For the text-containing cell, return its midpoint in (X, Y) coordinate format. 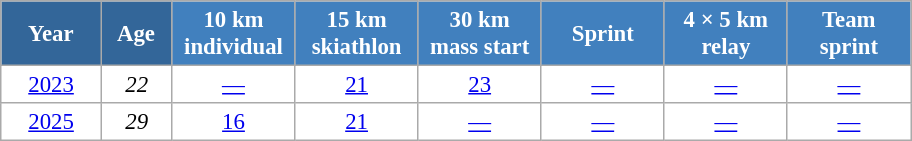
15 km skiathlon (356, 34)
4 × 5 km relay (726, 34)
2023 (52, 85)
10 km individual (234, 34)
23 (480, 85)
2025 (52, 122)
16 (234, 122)
29 (136, 122)
Sprint (602, 34)
Age (136, 34)
Year (52, 34)
Team sprint (848, 34)
22 (136, 85)
30 km mass start (480, 34)
